Return (x, y) of the center of cell containing provided text 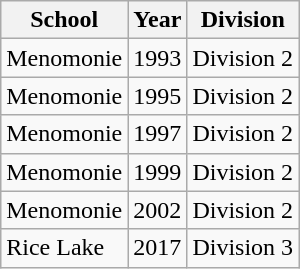
Year (158, 20)
1995 (158, 96)
Rice Lake (64, 248)
1999 (158, 172)
2017 (158, 248)
1997 (158, 134)
Division (243, 20)
1993 (158, 58)
2002 (158, 210)
School (64, 20)
Division 3 (243, 248)
